Find where the given text appears and provide that cell's center as (X, Y) coordinate. 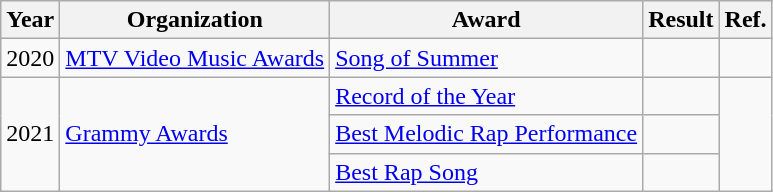
Best Melodic Rap Performance (486, 134)
Song of Summer (486, 58)
Award (486, 20)
Ref. (746, 20)
2021 (30, 134)
2020 (30, 58)
Result (681, 20)
Grammy Awards (195, 134)
Best Rap Song (486, 172)
Record of the Year (486, 96)
Organization (195, 20)
Year (30, 20)
MTV Video Music Awards (195, 58)
